For the text-containing cell, return its midpoint in [X, Y] coordinate format. 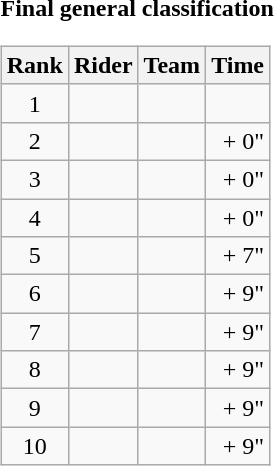
Rank [34, 65]
2 [34, 141]
Team [172, 65]
1 [34, 103]
6 [34, 294]
4 [34, 217]
10 [34, 446]
9 [34, 408]
Time [238, 65]
+ 7" [238, 256]
7 [34, 332]
5 [34, 256]
8 [34, 370]
Rider [103, 65]
3 [34, 179]
